Output the (X, Y) coordinate of the center of the cell containing the given text.  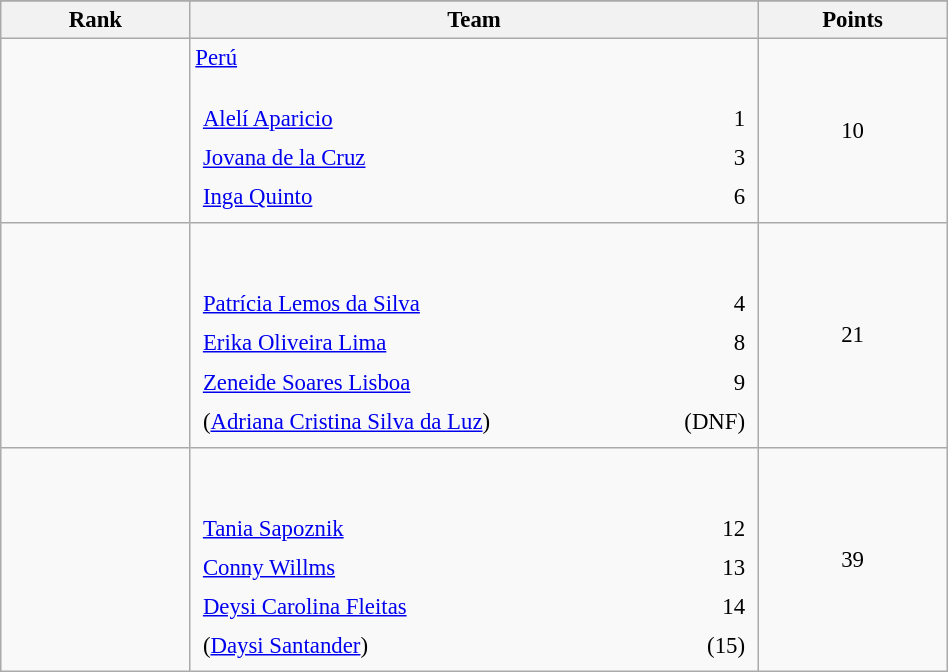
(DNF) (698, 421)
Tania Sapoznik (422, 528)
Patrícia Lemos da Silva (420, 304)
1 (720, 119)
10 (852, 132)
14 (700, 606)
Alelí Aparicio (443, 119)
Deysi Carolina Fleitas (422, 606)
3 (720, 158)
13 (700, 567)
8 (698, 343)
(15) (700, 645)
(Daysi Santander) (422, 645)
Perú Alelí Aparicio 1 Jovana de la Cruz 3 Inga Quinto 6 (474, 132)
Team (474, 20)
Zeneide Soares Lisboa (420, 382)
6 (720, 197)
21 (852, 335)
Rank (96, 20)
9 (698, 382)
Conny Willms (422, 567)
4 (698, 304)
Erika Oliveira Lima (420, 343)
39 (852, 559)
Tania Sapoznik 12 Conny Willms 13 Deysi Carolina Fleitas 14 (Daysi Santander) (15) (474, 559)
Inga Quinto (443, 197)
12 (700, 528)
Points (852, 20)
Patrícia Lemos da Silva 4 Erika Oliveira Lima 8 Zeneide Soares Lisboa 9 (Adriana Cristina Silva da Luz) (DNF) (474, 335)
Jovana de la Cruz (443, 158)
(Adriana Cristina Silva da Luz) (420, 421)
